Locate the cell with the specified text and output its (x, y) center coordinate. 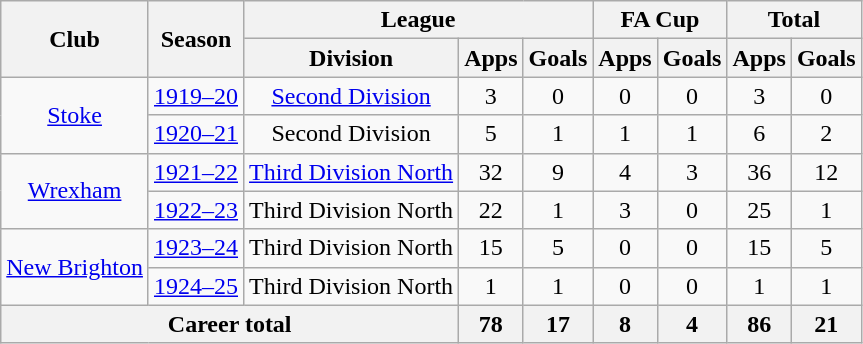
League (418, 20)
Career total (230, 324)
22 (491, 210)
Season (196, 39)
1922–23 (196, 210)
17 (558, 324)
Club (75, 39)
2 (826, 134)
32 (491, 172)
1919–20 (196, 96)
Total (794, 20)
1924–25 (196, 286)
FA Cup (660, 20)
86 (759, 324)
Division (352, 58)
Wrexham (75, 191)
9 (558, 172)
1923–24 (196, 248)
12 (826, 172)
New Brighton (75, 267)
8 (625, 324)
6 (759, 134)
21 (826, 324)
36 (759, 172)
1920–21 (196, 134)
1921–22 (196, 172)
78 (491, 324)
25 (759, 210)
Stoke (75, 115)
